Scan for the cell matching the given text and deliver its (x, y) coordinate at center. 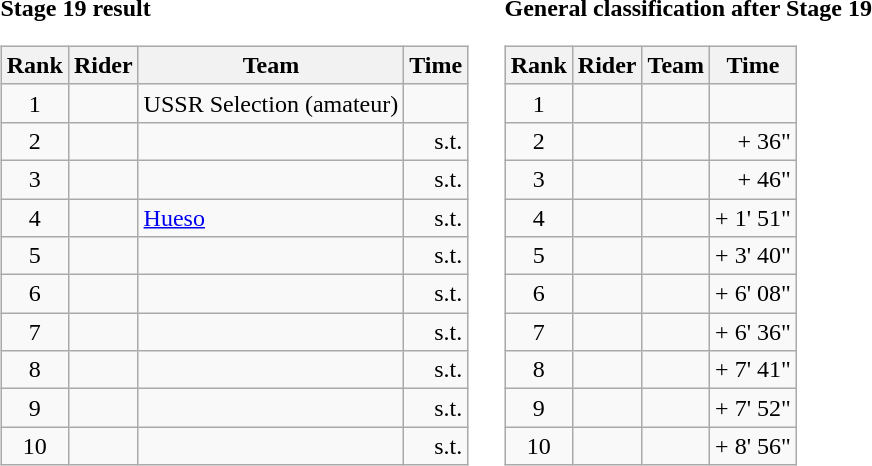
+ 1' 51" (754, 217)
+ 7' 41" (754, 370)
+ 6' 36" (754, 332)
+ 8' 56" (754, 446)
Hueso (271, 217)
+ 36" (754, 141)
+ 46" (754, 179)
+ 3' 40" (754, 256)
+ 7' 52" (754, 408)
+ 6' 08" (754, 294)
USSR Selection (amateur) (271, 103)
